Extract the [x, y] coordinate from the center of the cell holding the provided text.  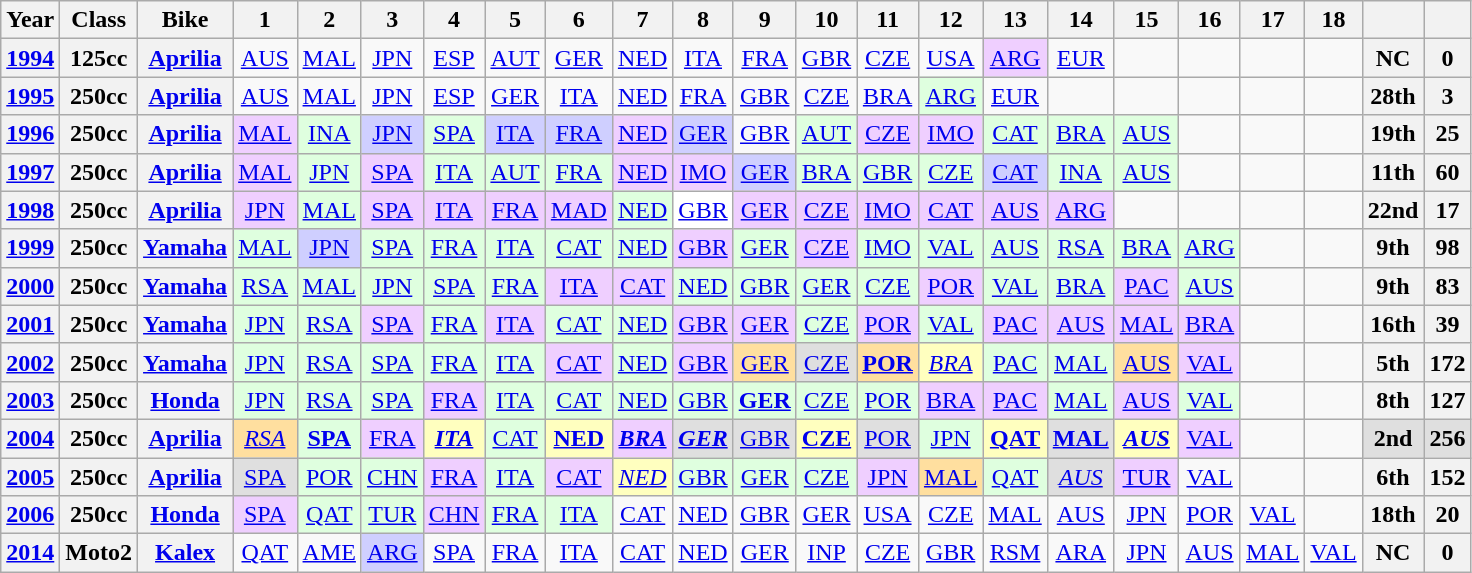
5 [515, 20]
13 [1015, 20]
19th [1393, 134]
256 [1448, 438]
20 [1448, 515]
Moto2 [99, 553]
2006 [30, 515]
9 [764, 20]
10 [826, 20]
18th [1393, 515]
2000 [30, 286]
1995 [30, 96]
16th [1393, 324]
1 [265, 20]
1996 [30, 134]
2001 [30, 324]
AME [329, 553]
ARA [1080, 553]
25 [1448, 134]
1998 [30, 210]
Year [30, 20]
7 [642, 20]
172 [1448, 362]
2005 [30, 477]
39 [1448, 324]
18 [1334, 20]
83 [1448, 286]
16 [1210, 20]
2003 [30, 400]
125cc [99, 58]
11 [888, 20]
INP [826, 553]
1997 [30, 172]
152 [1448, 477]
22nd [1393, 210]
2014 [30, 553]
1994 [30, 58]
MAD [578, 210]
RSM [1015, 553]
8 [703, 20]
2 [329, 20]
1999 [30, 248]
127 [1448, 400]
28th [1393, 96]
98 [1448, 248]
6 [578, 20]
8th [1393, 400]
15 [1146, 20]
6th [1393, 477]
11th [1393, 172]
Bike [186, 20]
Class [99, 20]
2nd [1393, 438]
12 [950, 20]
2004 [30, 438]
Kalex [186, 553]
14 [1080, 20]
60 [1448, 172]
5th [1393, 362]
2002 [30, 362]
4 [454, 20]
